Return the [X, Y] coordinate for the center point of the cell that contains the specified text.  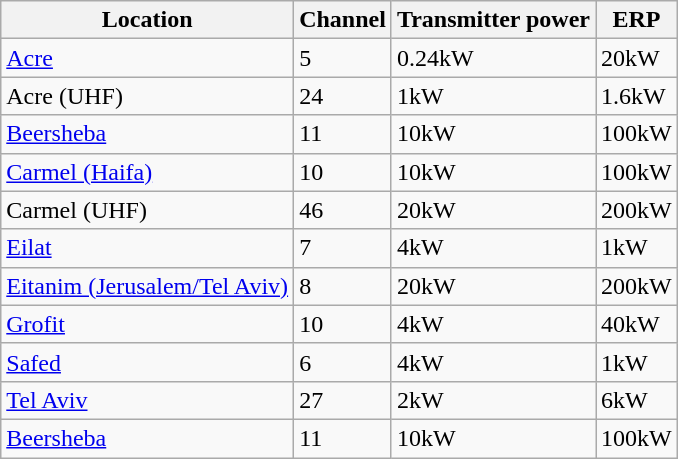
Eilat [148, 248]
ERP [637, 20]
6kW [637, 400]
24 [343, 96]
27 [343, 400]
2kW [493, 400]
46 [343, 210]
Grofit [148, 324]
5 [343, 58]
1.6kW [637, 96]
7 [343, 248]
Eitanim (Jerusalem/Tel Aviv) [148, 286]
Channel [343, 20]
Safed [148, 362]
Carmel (Haifa) [148, 172]
40kW [637, 324]
Location [148, 20]
Acre [148, 58]
6 [343, 362]
8 [343, 286]
Carmel (UHF) [148, 210]
0.24kW [493, 58]
Transmitter power [493, 20]
Acre (UHF) [148, 96]
Tel Aviv [148, 400]
